Pinpoint the cell where the given text exists, returning its [x, y] midpoint coordinate. 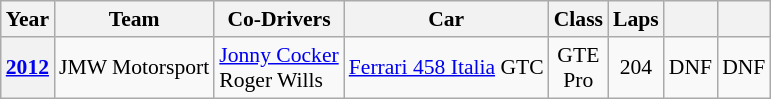
GTEPro [578, 68]
Car [446, 19]
Year [28, 19]
Class [578, 19]
Team [134, 19]
JMW Motorsport [134, 68]
Ferrari 458 Italia GTC [446, 68]
Co-Drivers [278, 19]
204 [636, 68]
Laps [636, 19]
Jonny Cocker Roger Wills [278, 68]
2012 [28, 68]
